Determine the (X, Y) coordinate at the center of the cell enclosing the given text.  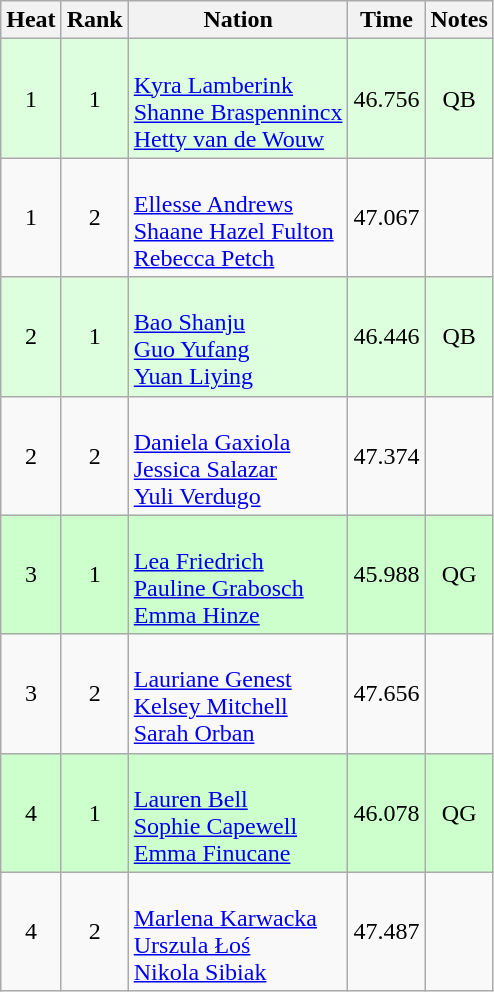
Lauren BellSophie CapewellEmma Finucane (238, 812)
Heat (31, 20)
Ellesse AndrewsShaane Hazel FultonRebecca Petch (238, 218)
45.988 (386, 574)
47.374 (386, 456)
46.078 (386, 812)
Bao ShanjuGuo YufangYuan Liying (238, 336)
Lauriane GenestKelsey MitchellSarah Orban (238, 694)
Time (386, 20)
Rank (94, 20)
Nation (238, 20)
47.487 (386, 932)
46.446 (386, 336)
47.656 (386, 694)
Notes (459, 20)
46.756 (386, 98)
Marlena KarwackaUrszula ŁośNikola Sibiak (238, 932)
Lea FriedrichPauline GraboschEmma Hinze (238, 574)
47.067 (386, 218)
Kyra LamberinkShanne BraspennincxHetty van de Wouw (238, 98)
Daniela GaxiolaJessica SalazarYuli Verdugo (238, 456)
